Return the (x, y) coordinate for the center point of the cell that contains the specified text.  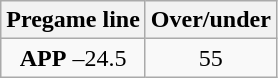
Pregame line (74, 20)
Over/under (210, 20)
APP –24.5 (74, 58)
55 (210, 58)
